Capture the cell that displays the provided text and extract its [X, Y] central coordinate. 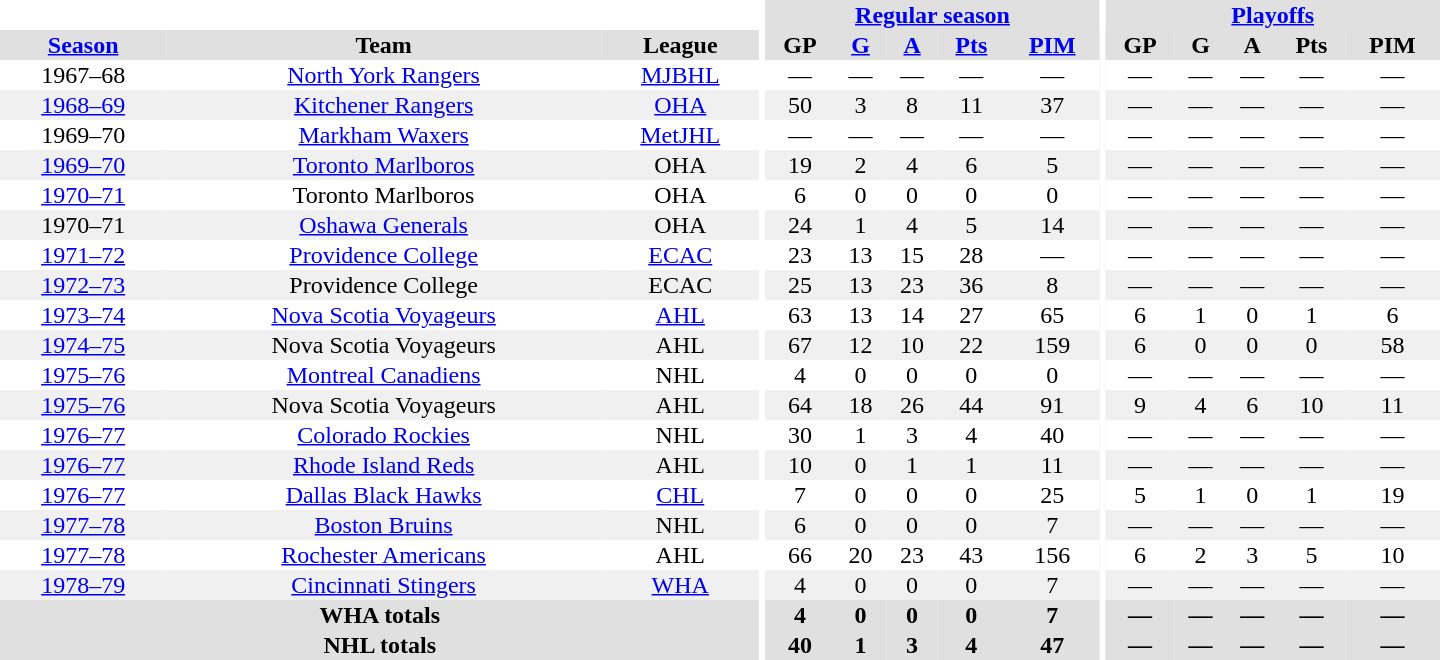
Montreal Canadiens [384, 375]
64 [800, 405]
67 [800, 345]
WHA [680, 585]
Rhode Island Reds [384, 465]
37 [1052, 105]
9 [1140, 405]
28 [972, 255]
CHL [680, 495]
66 [800, 555]
1971–72 [83, 255]
15 [912, 255]
43 [972, 555]
Dallas Black Hawks [384, 495]
1968–69 [83, 105]
WHA totals [380, 615]
Colorado Rockies [384, 435]
Team [384, 45]
Boston Bruins [384, 525]
Regular season [932, 15]
24 [800, 225]
50 [800, 105]
91 [1052, 405]
Cincinnati Stingers [384, 585]
30 [800, 435]
NHL totals [380, 645]
26 [912, 405]
Playoffs [1272, 15]
1974–75 [83, 345]
1967–68 [83, 75]
36 [972, 285]
Rochester Americans [384, 555]
Kitchener Rangers [384, 105]
58 [1392, 345]
1978–79 [83, 585]
22 [972, 345]
1973–74 [83, 315]
159 [1052, 345]
12 [861, 345]
MJBHL [680, 75]
North York Rangers [384, 75]
League [680, 45]
20 [861, 555]
47 [1052, 645]
27 [972, 315]
18 [861, 405]
MetJHL [680, 135]
65 [1052, 315]
Markham Waxers [384, 135]
156 [1052, 555]
Oshawa Generals [384, 225]
Season [83, 45]
44 [972, 405]
1972–73 [83, 285]
63 [800, 315]
